Capture the cell that displays the provided text and extract its (X, Y) central coordinate. 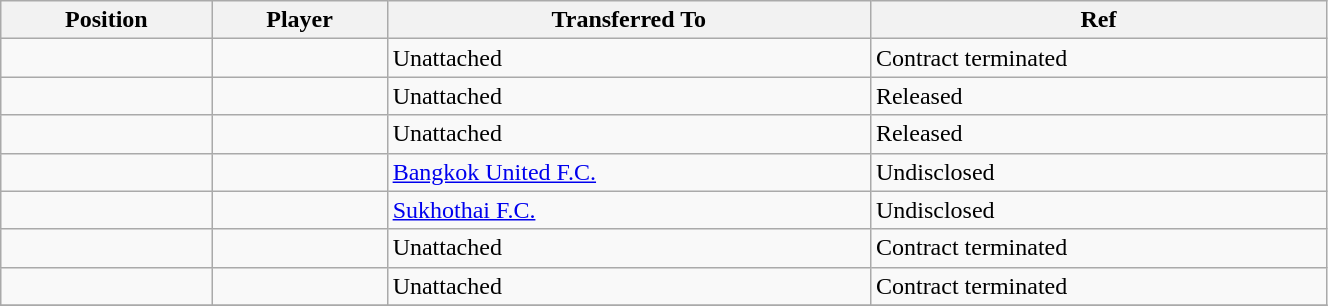
Ref (1098, 20)
Bangkok United F.C. (628, 172)
Sukhothai F.C. (628, 210)
Position (106, 20)
Transferred To (628, 20)
Player (300, 20)
